Capture the cell that displays the provided text and extract its (x, y) central coordinate. 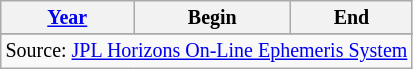
Source: JPL Horizons On-Line Ephemeris System (206, 52)
Year (68, 18)
End (352, 18)
Begin (212, 18)
